Detect which cell encompasses the target text, then output its (X, Y) center coordinate. 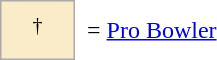
† (38, 30)
